Pinpoint the cell where the given text exists, returning its [X, Y] midpoint coordinate. 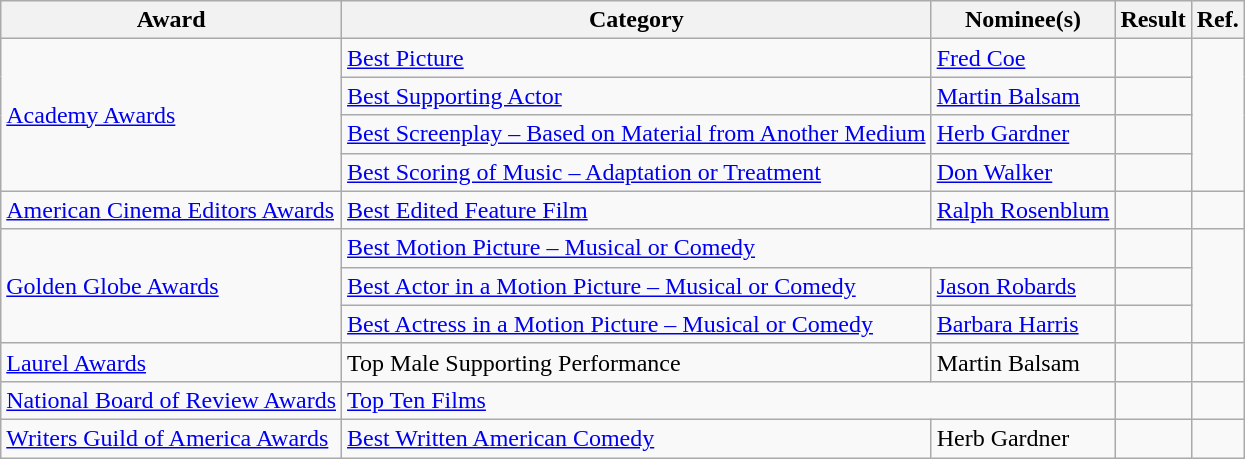
Ralph Rosenblum [1023, 210]
Writers Guild of America Awards [172, 438]
Category [637, 20]
Best Motion Picture – Musical or Comedy [728, 248]
American Cinema Editors Awards [172, 210]
Top Male Supporting Performance [637, 362]
Jason Robards [1023, 286]
Best Scoring of Music – Adaptation or Treatment [637, 172]
Best Picture [637, 58]
Best Supporting Actor [637, 96]
National Board of Review Awards [172, 400]
Best Actor in a Motion Picture – Musical or Comedy [637, 286]
Golden Globe Awards [172, 286]
Best Written American Comedy [637, 438]
Award [172, 20]
Best Screenplay – Based on Material from Another Medium [637, 134]
Ref. [1218, 20]
Result [1153, 20]
Don Walker [1023, 172]
Nominee(s) [1023, 20]
Top Ten Films [728, 400]
Academy Awards [172, 115]
Barbara Harris [1023, 324]
Fred Coe [1023, 58]
Laurel Awards [172, 362]
Best Edited Feature Film [637, 210]
Best Actress in a Motion Picture – Musical or Comedy [637, 324]
